Scan for the cell matching the given text and deliver its [X, Y] coordinate at center. 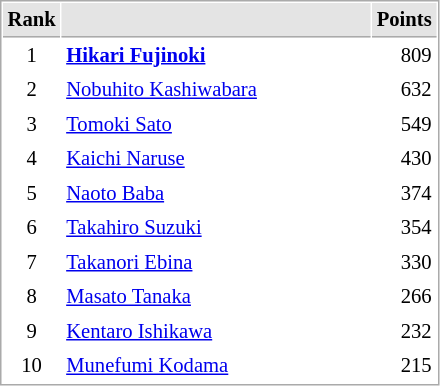
Masato Tanaka [216, 296]
330 [404, 262]
Tomoki Sato [216, 124]
Takanori Ebina [216, 262]
10 [32, 366]
Munefumi Kodama [216, 366]
Points [404, 20]
Kentaro Ishikawa [216, 332]
430 [404, 158]
2 [32, 90]
4 [32, 158]
Naoto Baba [216, 194]
809 [404, 56]
7 [32, 262]
3 [32, 124]
354 [404, 228]
Kaichi Naruse [216, 158]
374 [404, 194]
Hikari Fujinoki [216, 56]
Rank [32, 20]
632 [404, 90]
232 [404, 332]
Takahiro Suzuki [216, 228]
5 [32, 194]
549 [404, 124]
8 [32, 296]
9 [32, 332]
Nobuhito Kashiwabara [216, 90]
1 [32, 56]
266 [404, 296]
215 [404, 366]
6 [32, 228]
